Find where the given text appears and provide that cell's center as [x, y] coordinate. 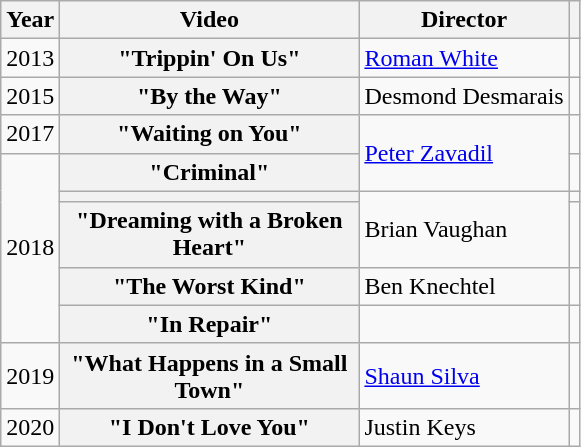
"By the Way" [210, 96]
"In Repair" [210, 324]
"Trippin' On Us" [210, 58]
"What Happens in a Small Town" [210, 376]
2019 [30, 376]
Ben Knechtel [464, 286]
Shaun Silva [464, 376]
Roman White [464, 58]
2013 [30, 58]
"I Don't Love You" [210, 427]
"Dreaming with a Broken Heart" [210, 234]
Year [30, 20]
"The Worst Kind" [210, 286]
Director [464, 20]
Peter Zavadil [464, 153]
Justin Keys [464, 427]
2018 [30, 248]
Video [210, 20]
2015 [30, 96]
Desmond Desmarais [464, 96]
Brian Vaughan [464, 229]
2017 [30, 134]
2020 [30, 427]
"Criminal" [210, 172]
"Waiting on You" [210, 134]
